Search for the cell housing the specified text and yield its [x, y] center coordinate. 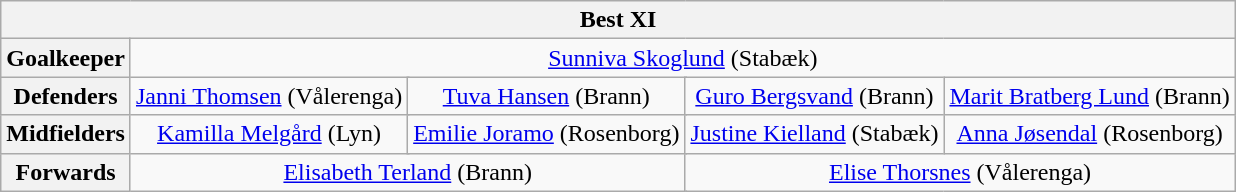
Goalkeeper [66, 58]
Guro Bergsvand (Brann) [814, 96]
Kamilla Melgård (Lyn) [268, 134]
Marit Bratberg Lund (Brann) [1090, 96]
Tuva Hansen (Brann) [546, 96]
Justine Kielland (Stabæk) [814, 134]
Midfielders [66, 134]
Emilie Joramo (Rosenborg) [546, 134]
Forwards [66, 172]
Sunniva Skoglund (Stabæk) [682, 58]
Elisabeth Terland (Brann) [407, 172]
Best XI [618, 20]
Anna Jøsendal (Rosenborg) [1090, 134]
Defenders [66, 96]
Janni Thomsen (Vålerenga) [268, 96]
Elise Thorsnes (Vålerenga) [960, 172]
